Output the [X, Y] coordinate of the center of the cell containing the given text.  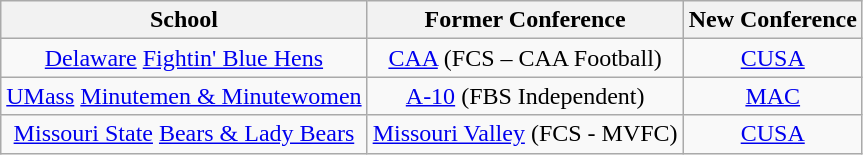
School [184, 20]
Former Conference [525, 20]
Delaware Fightin' Blue Hens [184, 58]
Missouri Valley (FCS - MVFC) [525, 134]
CAA (FCS – CAA Football) [525, 58]
A-10 (FBS Independent) [525, 96]
MAC [772, 96]
Missouri State Bears & Lady Bears [184, 134]
UMass Minutemen & Minutewomen [184, 96]
New Conference [772, 20]
